Extract the (x, y) coordinate from the center of the cell holding the provided text.  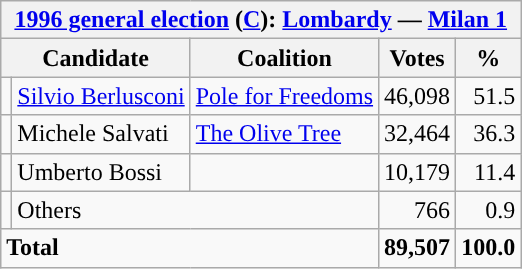
89,507 (418, 248)
Umberto Bossi (101, 172)
Coalition (284, 58)
Candidate (96, 58)
The Olive Tree (284, 134)
51.5 (488, 96)
766 (418, 210)
Others (196, 210)
% (488, 58)
32,464 (418, 134)
Silvio Berlusconi (101, 96)
36.3 (488, 134)
Total (190, 248)
Pole for Freedoms (284, 96)
Michele Salvati (101, 134)
0.9 (488, 210)
46,098 (418, 96)
1996 general election (C): Lombardy — Milan 1 (261, 20)
100.0 (488, 248)
Votes (418, 58)
11.4 (488, 172)
10,179 (418, 172)
